Return (X, Y) of the center of cell containing provided text 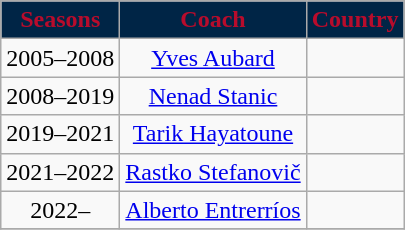
Rastko Stefanovič (213, 172)
Yves Aubard (213, 58)
2019–2021 (60, 134)
Country (355, 20)
Nenad Stanic (213, 96)
Alberto Entrerríos (213, 210)
2005–2008 (60, 58)
Coach (213, 20)
2021–2022 (60, 172)
2022– (60, 210)
Seasons (60, 20)
Tarik Hayatoune (213, 134)
2008–2019 (60, 96)
